For the text-containing cell, return its midpoint in (X, Y) coordinate format. 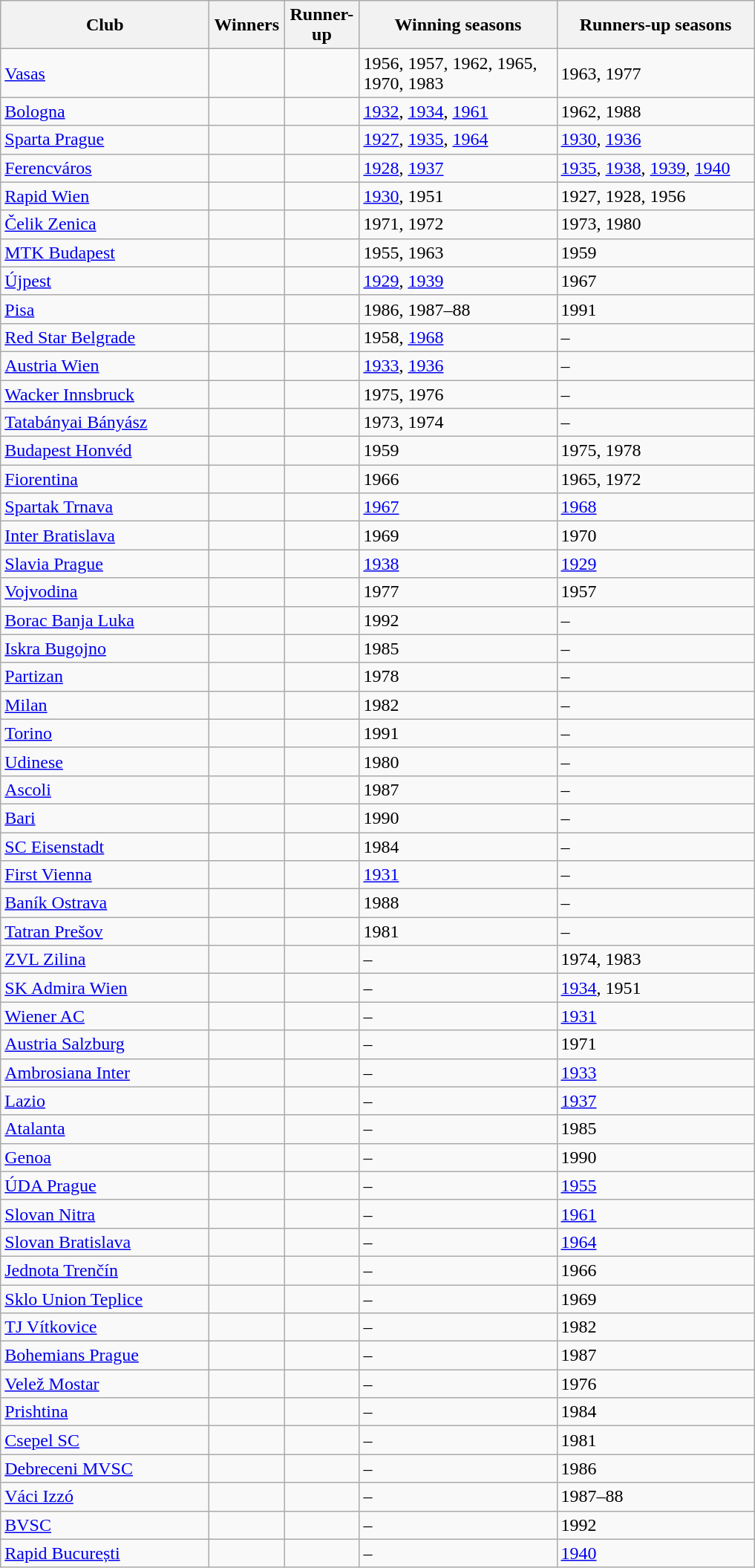
Milan (105, 705)
Baník Ostrava (105, 903)
1955, 1963 (458, 253)
Runner-up (322, 25)
Winners (246, 25)
Vasas (105, 73)
1977 (458, 592)
1986, 1987–88 (458, 309)
Atalanta (105, 1129)
Club (105, 25)
1986 (656, 1468)
1963, 1977 (656, 73)
Tatran Prešov (105, 931)
1956, 1957, 1962, 1965, 1970, 1983 (458, 73)
Čelik Zenica (105, 224)
Borac Banja Luka (105, 620)
Budapest Honvéd (105, 451)
Ambrosiana Inter (105, 1073)
1962, 1988 (656, 111)
1988 (458, 903)
Runners-up seasons (656, 25)
1961 (656, 1214)
1976 (656, 1384)
1971 (656, 1044)
Austria Wien (105, 365)
Bari (105, 818)
1930, 1951 (458, 196)
1933, 1936 (458, 365)
1987–88 (656, 1497)
Genoa (105, 1157)
SK Admira Wien (105, 988)
Bohemians Prague (105, 1356)
1938 (458, 564)
1970 (656, 536)
Slovan Bratislava (105, 1242)
Csepel SC (105, 1440)
Tatabányai Bányász (105, 423)
1929 (656, 564)
Austria Salzburg (105, 1044)
1930, 1936 (656, 140)
Fiorentina (105, 479)
1971, 1972 (458, 224)
Jednota Trenčín (105, 1270)
Wacker Innsbruck (105, 394)
1965, 1972 (656, 479)
BVSC (105, 1525)
MTK Budapest (105, 253)
Slovan Nitra (105, 1214)
1975, 1978 (656, 451)
Spartak Trnava (105, 507)
1934, 1951 (656, 988)
Partizan (105, 677)
1978 (458, 677)
Udinese (105, 761)
1964 (656, 1242)
1927, 1935, 1964 (458, 140)
Sklo Union Teplice (105, 1299)
Váci Izzó (105, 1497)
1968 (656, 507)
1927, 1928, 1956 (656, 196)
Debreceni MVSC (105, 1468)
Inter Bratislava (105, 536)
Sparta Prague (105, 140)
Torino (105, 733)
Ferencváros (105, 168)
Ascoli (105, 790)
1928, 1937 (458, 168)
1932, 1934, 1961 (458, 111)
1973, 1980 (656, 224)
1975, 1976 (458, 394)
Slavia Prague (105, 564)
Bologna (105, 111)
1980 (458, 761)
1940 (656, 1553)
ÚDA Prague (105, 1185)
Újpest (105, 281)
1937 (656, 1101)
1958, 1968 (458, 337)
Prishtina (105, 1412)
Velež Mostar (105, 1384)
1933 (656, 1073)
Wiener AC (105, 1016)
1929, 1939 (458, 281)
1973, 1974 (458, 423)
1957 (656, 592)
Rapid Wien (105, 196)
Winning seasons (458, 25)
Pisa (105, 309)
Lazio (105, 1101)
Iskra Bugojno (105, 648)
1955 (656, 1185)
SC Eisenstadt (105, 846)
Red Star Belgrade (105, 337)
TJ Vítkovice (105, 1327)
ZVL Zilina (105, 960)
1974, 1983 (656, 960)
1935, 1938, 1939, 1940 (656, 168)
First Vienna (105, 875)
Rapid București (105, 1553)
Vojvodina (105, 592)
